Find where the given text appears and provide that cell's center as [X, Y] coordinate. 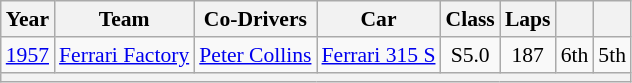
1957 [28, 55]
Team [124, 19]
Peter Collins [255, 55]
Class [470, 19]
Year [28, 19]
Ferrari 315 S [378, 55]
Laps [528, 19]
Car [378, 19]
6th [575, 55]
5th [612, 55]
Co-Drivers [255, 19]
187 [528, 55]
S5.0 [470, 55]
Ferrari Factory [124, 55]
